Scan for the cell matching the given text and deliver its [x, y] coordinate at center. 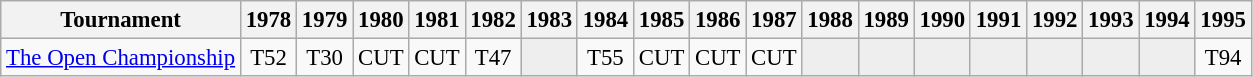
T30 [325, 58]
1978 [268, 20]
Tournament [121, 20]
1993 [1111, 20]
1990 [942, 20]
1980 [381, 20]
1994 [1167, 20]
1983 [549, 20]
T94 [1223, 58]
1988 [830, 20]
1979 [325, 20]
1991 [998, 20]
T55 [605, 58]
1992 [1055, 20]
1981 [437, 20]
T52 [268, 58]
1995 [1223, 20]
1985 [661, 20]
T47 [493, 58]
The Open Championship [121, 58]
1987 [774, 20]
1982 [493, 20]
1986 [718, 20]
1984 [605, 20]
1989 [886, 20]
